Capture the cell that displays the provided text and extract its (x, y) central coordinate. 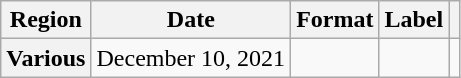
Region (46, 20)
Label (414, 20)
Date (191, 20)
Various (46, 58)
December 10, 2021 (191, 58)
Format (335, 20)
